Return the [x, y] coordinate for the center point of the cell that contains the specified text.  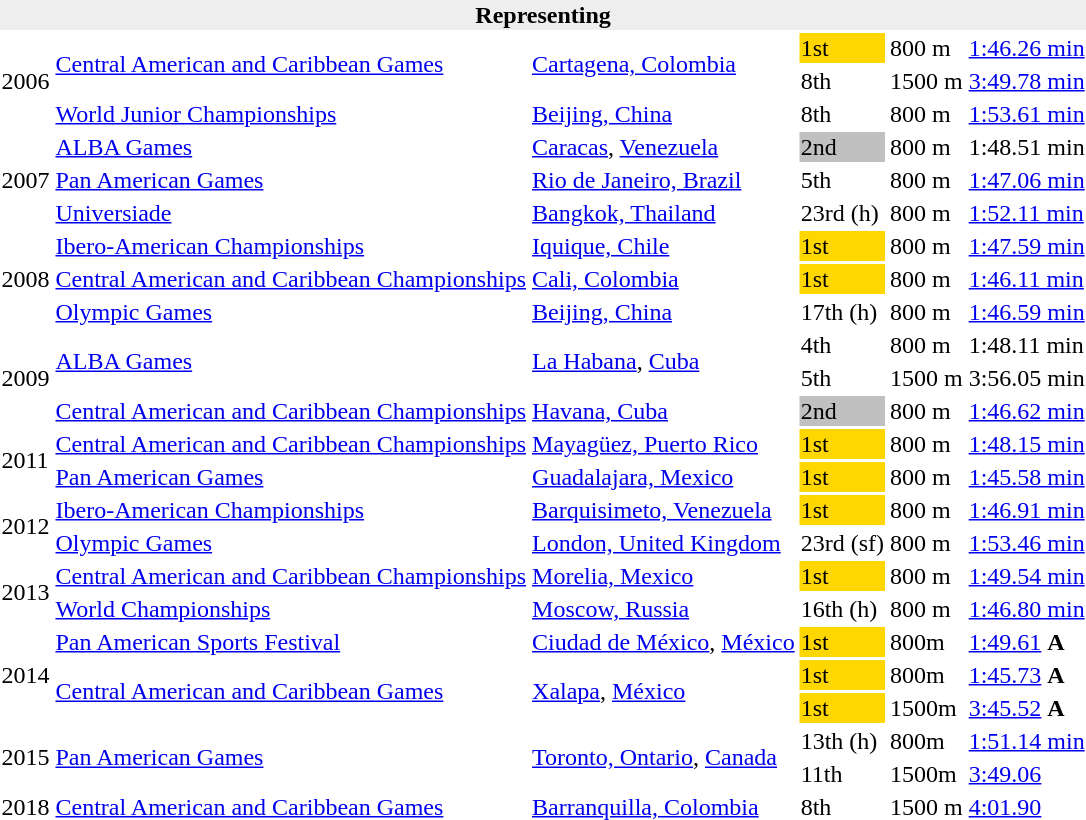
Cali, Colombia [664, 279]
World Championships [291, 609]
Iquique, Chile [664, 246]
1:46.91 min [1026, 510]
2006 [26, 81]
Mayagüez, Puerto Rico [664, 444]
1:47.59 min [1026, 246]
2011 [26, 460]
Universiade [291, 213]
1:46.11 min [1026, 279]
1:52.11 min [1026, 213]
Barquisimeto, Venezuela [664, 510]
3:56.05 min [1026, 378]
23rd (h) [842, 213]
2013 [26, 592]
1:48.11 min [1026, 345]
23rd (sf) [842, 543]
Ciudad de México, México [664, 642]
Xalapa, México [664, 692]
Moscow, Russia [664, 609]
3:49.06 [1026, 774]
1:51.14 min [1026, 741]
World Junior Championships [291, 114]
11th [842, 774]
17th (h) [842, 312]
3:45.52 A [1026, 708]
4th [842, 345]
1:46.26 min [1026, 48]
2014 [26, 675]
Cartagena, Colombia [664, 64]
13th (h) [842, 741]
Guadalajara, Mexico [664, 477]
Morelia, Mexico [664, 576]
Toronto, Ontario, Canada [664, 758]
Pan American Sports Festival [291, 642]
Representing [543, 15]
London, United Kingdom [664, 543]
2008 [26, 279]
2007 [26, 180]
1:46.80 min [1026, 609]
Havana, Cuba [664, 411]
1:45.58 min [1026, 477]
1:48.51 min [1026, 147]
16th (h) [842, 609]
2015 [26, 758]
Rio de Janeiro, Brazil [664, 180]
1:46.62 min [1026, 411]
Bangkok, Thailand [664, 213]
2012 [26, 526]
La Habana, Cuba [664, 362]
2009 [26, 378]
3:49.78 min [1026, 81]
1:47.06 min [1026, 180]
1:45.73 A [1026, 675]
1:48.15 min [1026, 444]
1:46.59 min [1026, 312]
1:49.61 A [1026, 642]
1:53.46 min [1026, 543]
1:49.54 min [1026, 576]
1:53.61 min [1026, 114]
Caracas, Venezuela [664, 147]
